Return the [x, y] coordinate for the center point of the cell that contains the specified text.  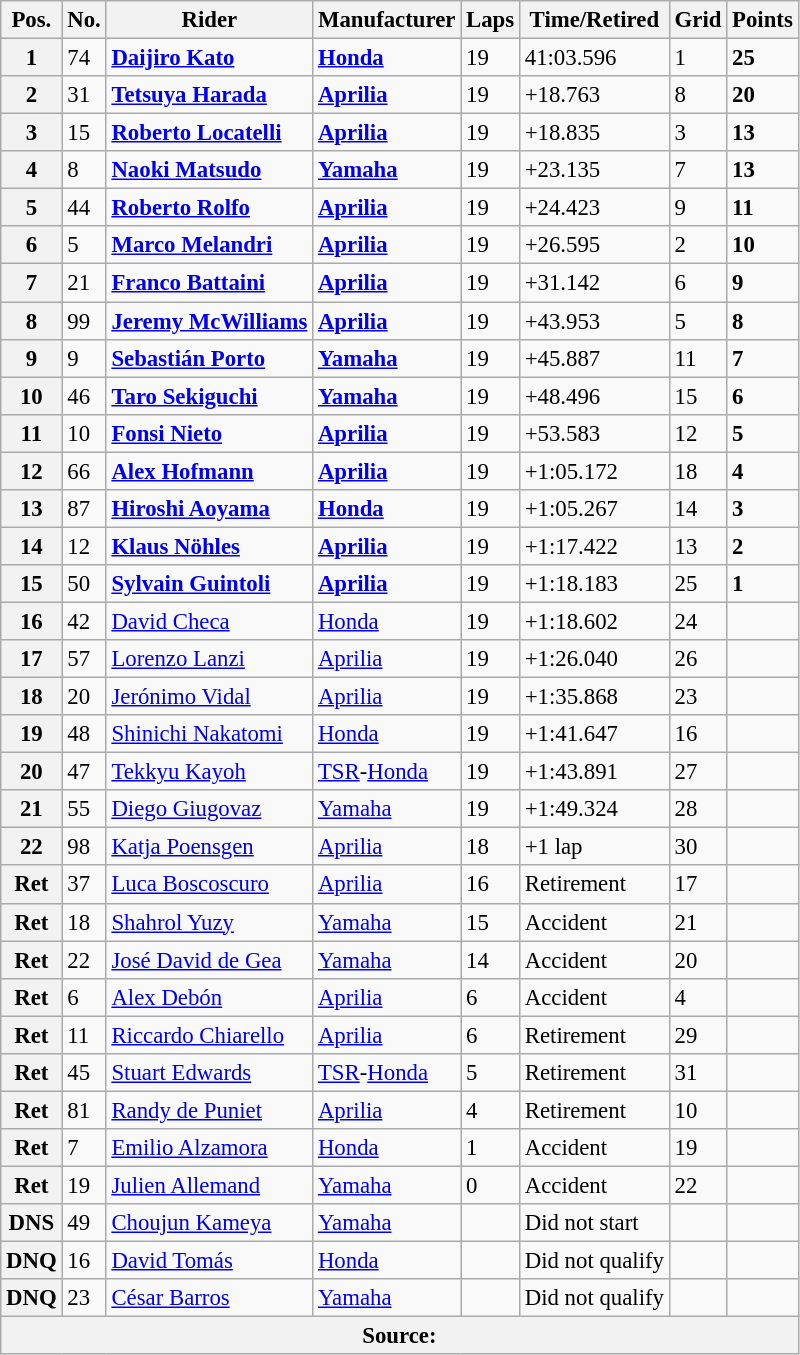
0 [490, 1185]
David Tomás [210, 1261]
+18.763 [594, 95]
+1:17.422 [594, 546]
Shahrol Yuzy [210, 922]
Alex Hofmann [210, 471]
+1:43.891 [594, 772]
Choujun Kameya [210, 1223]
37 [84, 885]
81 [84, 1110]
+26.595 [594, 245]
Roberto Locatelli [210, 133]
+24.423 [594, 208]
Katja Poensgen [210, 847]
No. [84, 20]
+23.135 [594, 170]
47 [84, 772]
29 [698, 1035]
Daijiro Kato [210, 58]
Riccardo Chiarello [210, 1035]
Did not start [594, 1223]
+1:18.602 [594, 621]
Klaus Nöhles [210, 546]
+31.142 [594, 283]
Jeremy McWilliams [210, 321]
Sylvain Guintoli [210, 584]
Laps [490, 20]
Shinichi Nakatomi [210, 734]
Stuart Edwards [210, 1073]
Fonsi Nieto [210, 433]
Rider [210, 20]
Points [762, 20]
27 [698, 772]
Franco Battaini [210, 283]
66 [84, 471]
55 [84, 809]
+48.496 [594, 396]
50 [84, 584]
+1:05.267 [594, 509]
+18.835 [594, 133]
+1:41.647 [594, 734]
28 [698, 809]
87 [84, 509]
Alex Debón [210, 997]
57 [84, 659]
45 [84, 1073]
DNS [32, 1223]
Time/Retired [594, 20]
Hiroshi Aoyama [210, 509]
46 [84, 396]
Emilio Alzamora [210, 1148]
Julien Allemand [210, 1185]
José David de Gea [210, 960]
+1:18.183 [594, 584]
Lorenzo Lanzi [210, 659]
26 [698, 659]
Luca Boscoscuro [210, 885]
44 [84, 208]
Tekkyu Kayoh [210, 772]
+43.953 [594, 321]
98 [84, 847]
Sebastián Porto [210, 358]
30 [698, 847]
49 [84, 1223]
Diego Giugovaz [210, 809]
Pos. [32, 20]
99 [84, 321]
42 [84, 621]
+1:35.868 [594, 697]
Manufacturer [387, 20]
+53.583 [594, 433]
48 [84, 734]
David Checa [210, 621]
Marco Melandri [210, 245]
+1:26.040 [594, 659]
Taro Sekiguchi [210, 396]
Tetsuya Harada [210, 95]
41:03.596 [594, 58]
Randy de Puniet [210, 1110]
Roberto Rolfo [210, 208]
Grid [698, 20]
César Barros [210, 1298]
74 [84, 58]
Source: [400, 1336]
Naoki Matsudo [210, 170]
24 [698, 621]
+1 lap [594, 847]
+1:49.324 [594, 809]
Jerónimo Vidal [210, 697]
+1:05.172 [594, 471]
+45.887 [594, 358]
